Capture the cell that displays the provided text and extract its (X, Y) central coordinate. 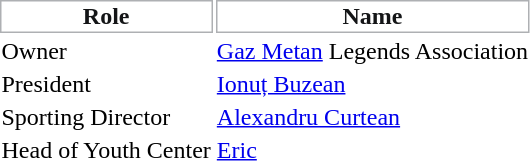
Owner (106, 51)
Alexandru Curtean (372, 117)
Name (372, 16)
Ionuț Buzean (372, 84)
Role (106, 16)
Gaz Metan Legends Association (372, 51)
President (106, 84)
Sporting Director (106, 117)
